Pinpoint the cell where the given text exists, returning its [X, Y] midpoint coordinate. 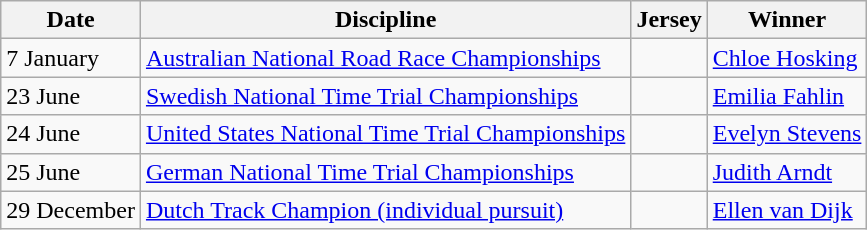
24 June [71, 134]
Emilia Fahlin [787, 96]
Jersey [669, 20]
United States National Time Trial Championships [385, 134]
23 June [71, 96]
Dutch Track Champion (individual pursuit) [385, 210]
Australian National Road Race Championships [385, 58]
Ellen van Dijk [787, 210]
7 January [71, 58]
Date [71, 20]
Judith Arndt [787, 172]
Winner [787, 20]
Chloe Hosking [787, 58]
Swedish National Time Trial Championships [385, 96]
Evelyn Stevens [787, 134]
German National Time Trial Championships [385, 172]
Discipline [385, 20]
25 June [71, 172]
29 December [71, 210]
